Provide the [X, Y] coordinate of the cell's center where the given text is located.  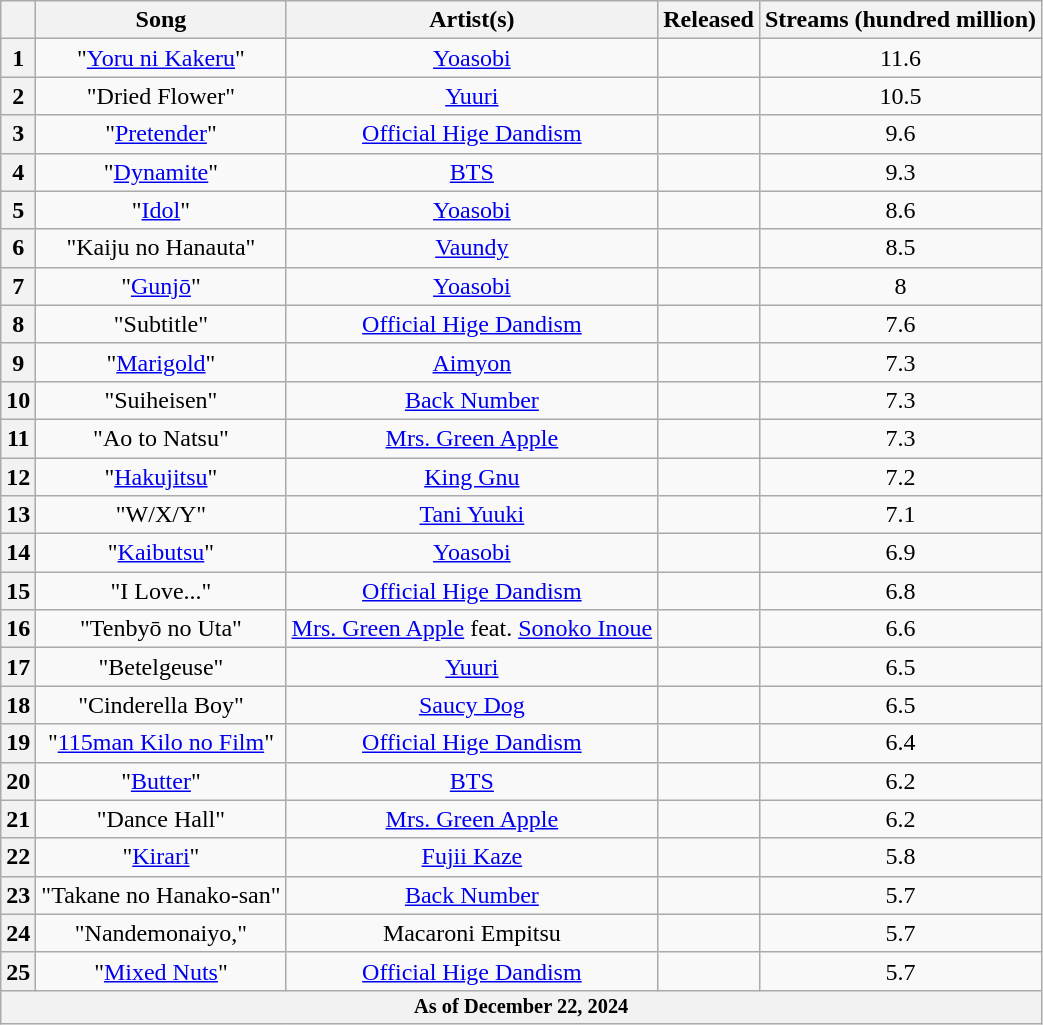
"Suiheisen" [161, 400]
Macaroni Empitsu [472, 933]
7.1 [900, 515]
22 [18, 857]
24 [18, 933]
Vaundy [472, 248]
10 [18, 400]
"Kirari" [161, 857]
"Kaiju no Hanauta" [161, 248]
20 [18, 781]
13 [18, 515]
5 [18, 210]
"Gunjō" [161, 286]
Artist(s) [472, 20]
As of December 22, 2024 [522, 1007]
7.2 [900, 477]
Released [709, 20]
6.4 [900, 743]
6 [18, 248]
10.5 [900, 96]
6.6 [900, 629]
16 [18, 629]
"115man Kilo no Film" [161, 743]
25 [18, 971]
21 [18, 819]
2 [18, 96]
9 [18, 362]
17 [18, 667]
6.9 [900, 553]
8.6 [900, 210]
"Dance Hall" [161, 819]
"Kaibutsu" [161, 553]
Mrs. Green Apple feat. Sonoko Inoue [472, 629]
Fujii Kaze [472, 857]
8.5 [900, 248]
"Takane no Hanako-san" [161, 895]
Aimyon [472, 362]
3 [18, 134]
"Hakujitsu" [161, 477]
12 [18, 477]
11.6 [900, 58]
"Pretender" [161, 134]
5.8 [900, 857]
"Marigold" [161, 362]
6.8 [900, 591]
11 [18, 438]
14 [18, 553]
"Ao to Natsu" [161, 438]
"I Love..." [161, 591]
"Dynamite" [161, 172]
23 [18, 895]
"Butter" [161, 781]
Streams (hundred million) [900, 20]
9.6 [900, 134]
"W/X/Y" [161, 515]
7 [18, 286]
Tani Yuuki [472, 515]
King Gnu [472, 477]
1 [18, 58]
"Tenbyō no Uta" [161, 629]
7.6 [900, 324]
"Dried Flower" [161, 96]
9.3 [900, 172]
4 [18, 172]
19 [18, 743]
15 [18, 591]
"Idol" [161, 210]
"Mixed Nuts" [161, 971]
"Yoru ni Kakeru" [161, 58]
Saucy Dog [472, 705]
18 [18, 705]
"Betelgeuse" [161, 667]
Song [161, 20]
"Cinderella Boy" [161, 705]
"Nandemonaiyo," [161, 933]
"Subtitle" [161, 324]
